Scan for the cell matching the given text and deliver its (x, y) coordinate at center. 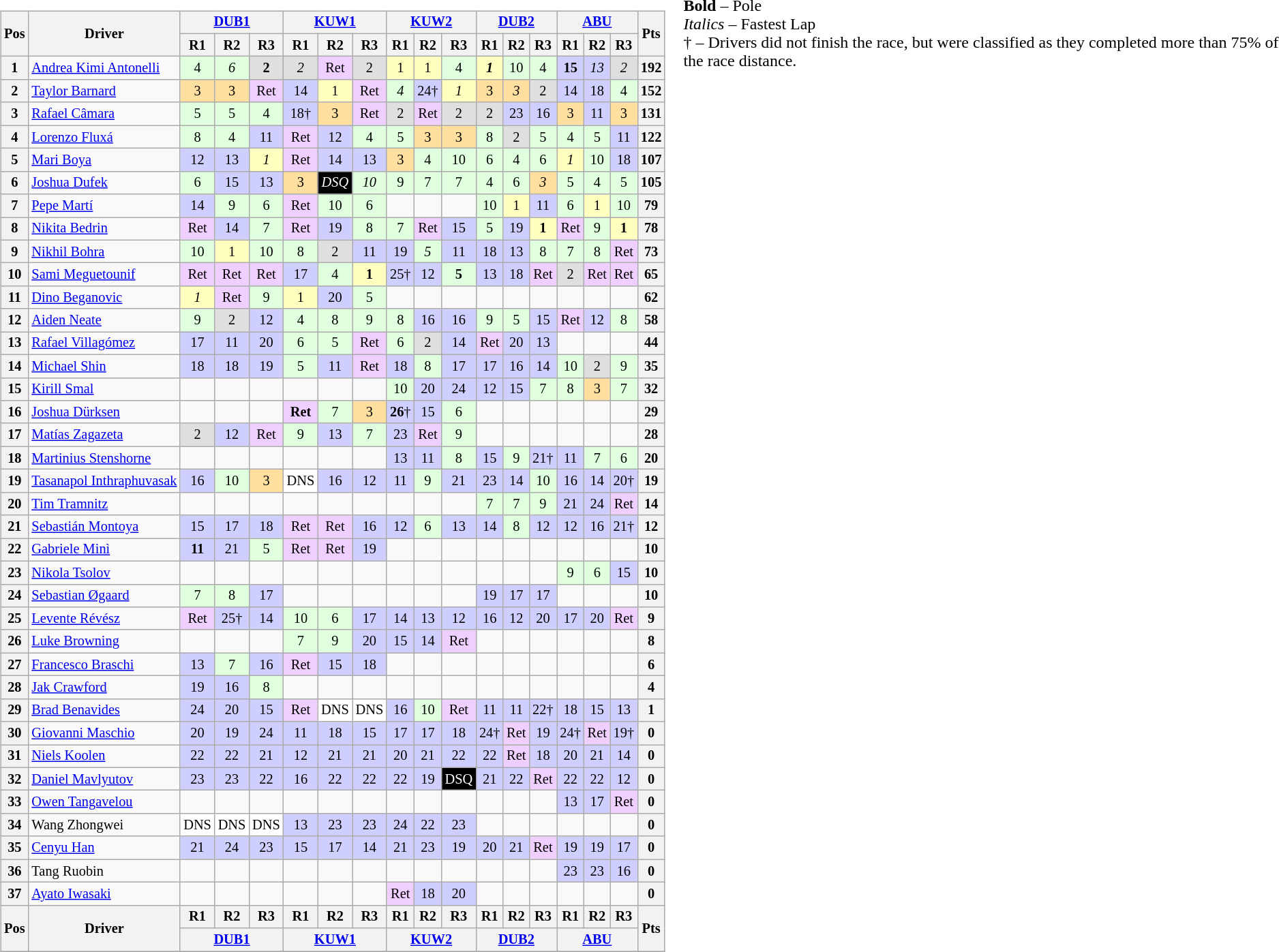
Francesco Braschi (104, 664)
Ayato Iwasaki (104, 894)
Brad Benavides (104, 710)
Taylor Barnard (104, 91)
65 (651, 275)
18† (301, 114)
Aiden Neate (104, 320)
78 (651, 229)
Niels Koolen (104, 756)
Giovanni Maschio (104, 733)
Owen Tangavelou (104, 802)
44 (651, 343)
Wang Zhongwei (104, 825)
19† (624, 733)
58 (651, 320)
Joshua Dürksen (104, 412)
37 (14, 894)
Sebastian Øgaard (104, 596)
Luke Browning (104, 641)
20† (624, 481)
Rafael Câmara (104, 114)
105 (651, 183)
27 (14, 664)
Lorenzo Fluxá (104, 137)
Matías Zagazeta (104, 435)
107 (651, 160)
Martinius Stenshorne (104, 458)
Tim Tramnitz (104, 504)
Nikhil Bohra (104, 251)
Rafael Villagómez (104, 343)
Nikita Bedrin (104, 229)
62 (651, 298)
122 (651, 137)
Levente Révész (104, 619)
36 (14, 871)
Dino Beganovic (104, 298)
Cenyu Han (104, 848)
25 (14, 619)
192 (651, 68)
79 (651, 206)
Daniel Mavlyutov (104, 779)
Pepe Martí (104, 206)
131 (651, 114)
Andrea Kimi Antonelli (104, 68)
Michael Shin (104, 366)
33 (14, 802)
Mari Boya (104, 160)
31 (14, 756)
22† (543, 710)
34 (14, 825)
Tasanapol Inthraphuvasak (104, 481)
Sami Meguetounif (104, 275)
Kirill Smal (104, 389)
26 (14, 641)
30 (14, 733)
Jak Crawford (104, 688)
26† (400, 412)
152 (651, 91)
Gabriele Minì (104, 550)
Tang Ruobin (104, 871)
Joshua Dufek (104, 183)
Nikola Tsolov (104, 572)
Sebastián Montoya (104, 527)
73 (651, 251)
